Extract the (X, Y) coordinate from the center of the cell holding the provided text.  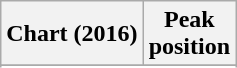
Peakposition (189, 34)
Chart (2016) (72, 34)
